Return the (x, y) coordinate for the center point of the cell that contains the specified text.  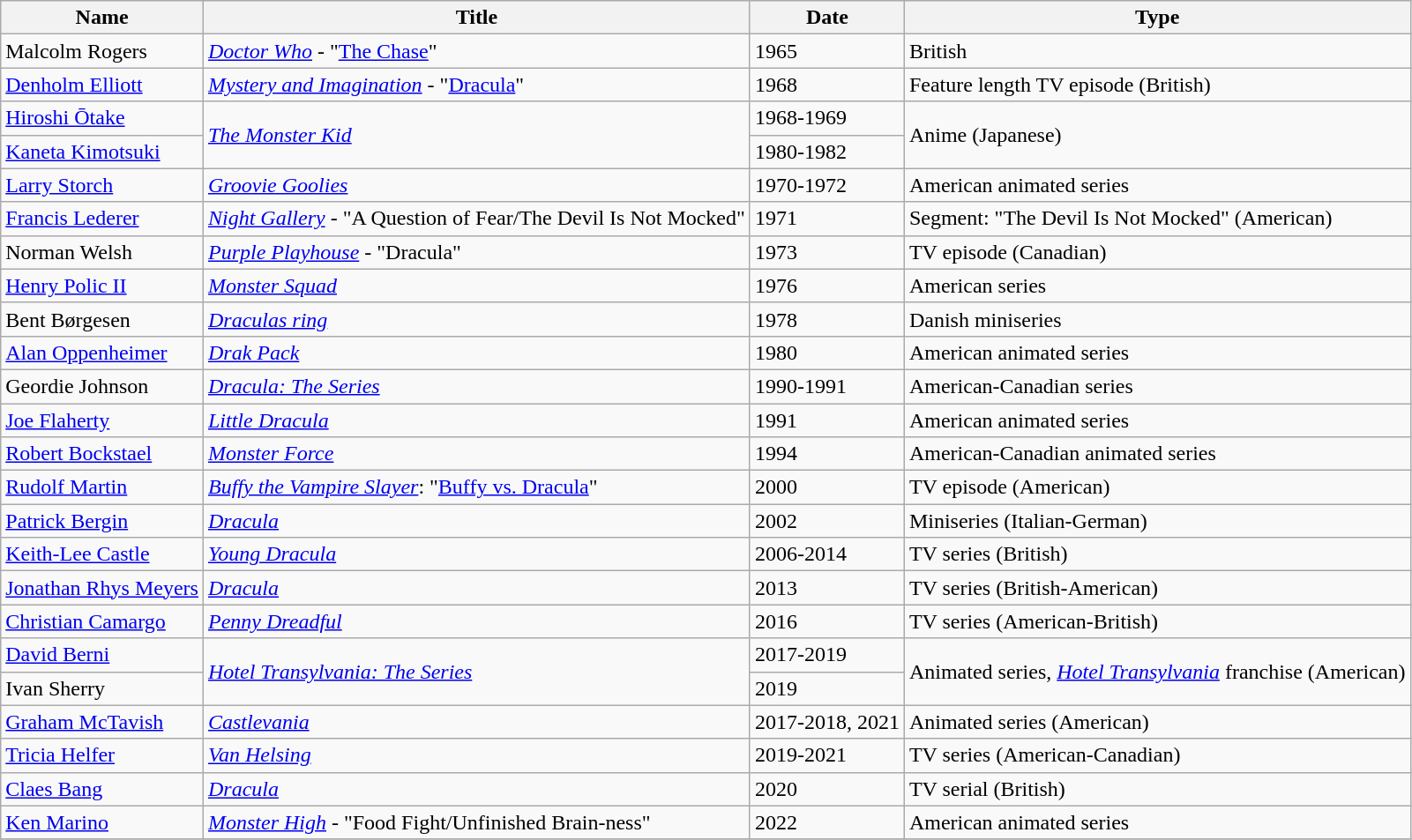
Night Gallery - "A Question of Fear/The Devil Is Not Mocked" (476, 219)
1994 (827, 454)
Animated series (American) (1157, 722)
1978 (827, 319)
Van Helsing (476, 755)
Graham McTavish (102, 722)
2000 (827, 487)
TV episode (American) (1157, 487)
American-Canadian series (1157, 386)
Danish miniseries (1157, 319)
Francis Lederer (102, 219)
1968-1969 (827, 118)
Jonathan Rhys Meyers (102, 588)
Rudolf Martin (102, 487)
2019 (827, 688)
1976 (827, 286)
Larry Storch (102, 185)
The Monster Kid (476, 135)
1973 (827, 252)
Feature length TV episode (British) (1157, 85)
2016 (827, 621)
Claes Bang (102, 789)
1971 (827, 219)
Segment: "The Devil Is Not Mocked" (American) (1157, 219)
Denholm Elliott (102, 85)
Mystery and Imagination - "Dracula" (476, 85)
1965 (827, 51)
American-Canadian animated series (1157, 454)
2017-2018, 2021 (827, 722)
Tricia Helfer (102, 755)
Henry Polic II (102, 286)
Castlevania (476, 722)
Doctor Who - "The Chase" (476, 51)
Monster Squad (476, 286)
TV series (American-British) (1157, 621)
Name (102, 18)
Anime (Japanese) (1157, 135)
1980-1982 (827, 152)
Penny Dreadful (476, 621)
Joe Flaherty (102, 420)
1970-1972 (827, 185)
American series (1157, 286)
Geordie Johnson (102, 386)
Title (476, 18)
2013 (827, 588)
Norman Welsh (102, 252)
Christian Camargo (102, 621)
TV episode (Canadian) (1157, 252)
Bent Børgesen (102, 319)
Animated series, Hotel Transylvania franchise (American) (1157, 672)
1980 (827, 353)
Miniseries (Italian-German) (1157, 521)
British (1157, 51)
Young Dracula (476, 554)
Patrick Bergin (102, 521)
TV serial (British) (1157, 789)
Buffy the Vampire Slayer: "Buffy vs. Dracula" (476, 487)
Purple Playhouse - "Dracula" (476, 252)
2002 (827, 521)
Draculas ring (476, 319)
Groovie Goolies (476, 185)
TV series (British) (1157, 554)
2006-2014 (827, 554)
Date (827, 18)
TV series (American-Canadian) (1157, 755)
David Berni (102, 655)
Drak Pack (476, 353)
Dracula: The Series (476, 386)
TV series (British-American) (1157, 588)
Alan Oppenheimer (102, 353)
Monster High - "Food Fight/Unfinished Brain-ness" (476, 822)
1991 (827, 420)
2020 (827, 789)
Ken Marino (102, 822)
Monster Force (476, 454)
1990-1991 (827, 386)
2022 (827, 822)
2017-2019 (827, 655)
Robert Bockstael (102, 454)
Keith-Lee Castle (102, 554)
Kaneta Kimotsuki (102, 152)
Ivan Sherry (102, 688)
Hotel Transylvania: The Series (476, 672)
Hiroshi Ōtake (102, 118)
Malcolm Rogers (102, 51)
2019-2021 (827, 755)
Little Dracula (476, 420)
Type (1157, 18)
1968 (827, 85)
